Return the (X, Y) coordinate for the center point of the cell that contains the specified text.  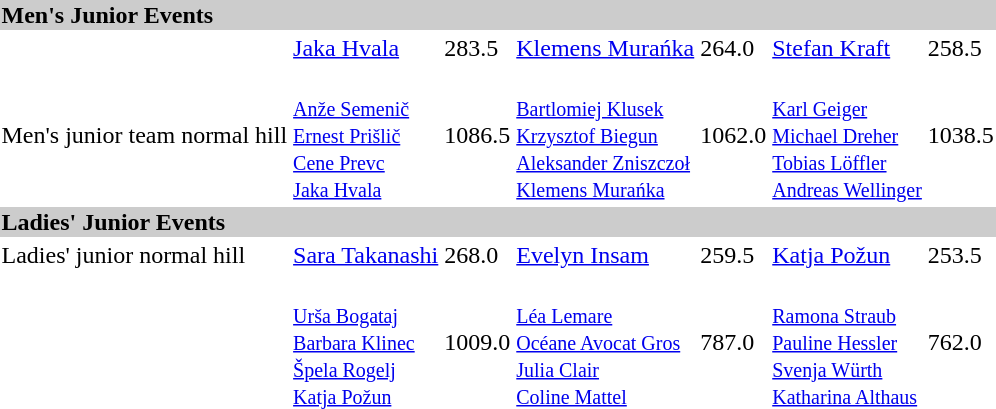
Men's Junior Events (498, 15)
Anže SemeničErnest PrišličCene PrevcJaka Hvala (366, 135)
1086.5 (478, 135)
253.5 (960, 255)
264.0 (734, 48)
Evelyn Insam (606, 255)
Ladies' Junior Events (498, 222)
Sara Takanashi (366, 255)
Bartlomiej KlusekKrzysztof BiegunAleksander ZniszczołKlemens Murańka (606, 135)
Stefan Kraft (848, 48)
259.5 (734, 255)
Klemens Murańka (606, 48)
Ladies' junior normal hill (144, 255)
Karl GeigerMichael DreherTobias LöfflerAndreas Wellinger (848, 135)
Jaka Hvala (366, 48)
1062.0 (734, 135)
1038.5 (960, 135)
268.0 (478, 255)
283.5 (478, 48)
Katja Požun (848, 255)
258.5 (960, 48)
Men's junior team normal hill (144, 135)
